Output the (X, Y) coordinate of the center of the cell containing the given text.  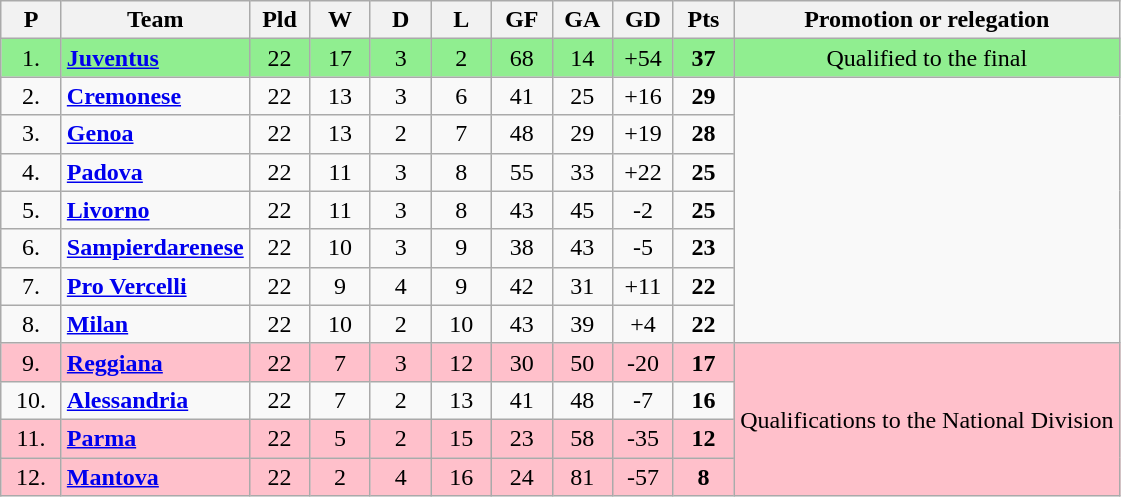
+11 (644, 286)
Mantova (155, 477)
GF (522, 20)
Alessandria (155, 400)
37 (704, 58)
2. (32, 96)
Team (155, 20)
4. (32, 172)
10. (32, 400)
12. (32, 477)
Reggiana (155, 362)
8. (32, 324)
D (400, 20)
+4 (644, 324)
Livorno (155, 210)
3. (32, 134)
5. (32, 210)
-20 (644, 362)
Qualified to the final (927, 58)
+16 (644, 96)
31 (582, 286)
58 (582, 438)
11. (32, 438)
Qualifications to the National Division (927, 419)
+22 (644, 172)
7. (32, 286)
45 (582, 210)
5 (340, 438)
Sampierdarenese (155, 248)
-2 (644, 210)
9. (32, 362)
W (340, 20)
Cremonese (155, 96)
24 (522, 477)
Parma (155, 438)
-5 (644, 248)
Genoa (155, 134)
L (462, 20)
Padova (155, 172)
Juventus (155, 58)
55 (522, 172)
P (32, 20)
+54 (644, 58)
-57 (644, 477)
42 (522, 286)
6 (462, 96)
GD (644, 20)
39 (582, 324)
30 (522, 362)
33 (582, 172)
+19 (644, 134)
81 (582, 477)
Pts (704, 20)
GA (582, 20)
14 (582, 58)
6. (32, 248)
Promotion or relegation (927, 20)
1. (32, 58)
38 (522, 248)
Milan (155, 324)
-35 (644, 438)
28 (704, 134)
Pro Vercelli (155, 286)
50 (582, 362)
15 (462, 438)
68 (522, 58)
-7 (644, 400)
Pld (280, 20)
